Determine the (x, y) coordinate at the center of the cell enclosing the given text.  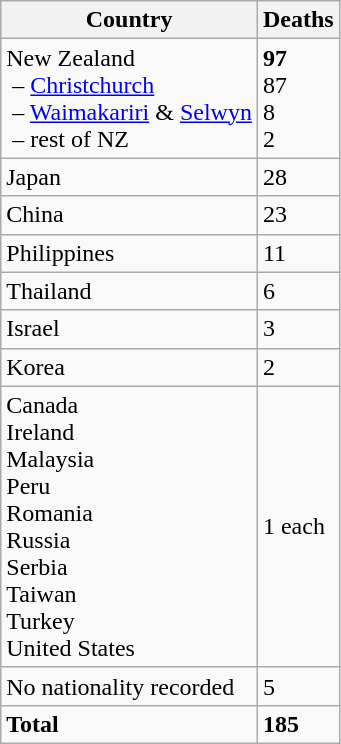
No nationality recorded (130, 686)
23 (298, 215)
Deaths (298, 20)
6 (298, 291)
1 each (298, 526)
11 (298, 253)
Total (130, 724)
Korea (130, 367)
97 87 8 2 (298, 98)
5 (298, 686)
Philippines (130, 253)
Thailand (130, 291)
New Zealand – Christchurch – Waimakariri & Selwyn – rest of NZ (130, 98)
Country (130, 20)
Japan (130, 177)
3 (298, 329)
Israel (130, 329)
China (130, 215)
2 (298, 367)
Canada Ireland Malaysia Peru Romania Russia Serbia Taiwan Turkey United States (130, 526)
185 (298, 724)
28 (298, 177)
